Identify which cell holds the provided text, then report its [x, y] central coordinate. 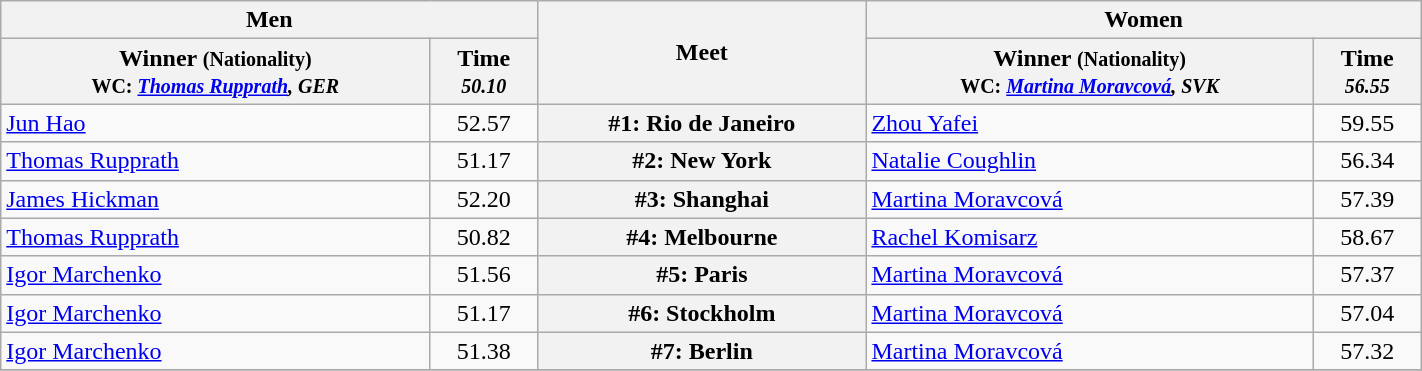
#7: Berlin [702, 351]
57.37 [1367, 275]
#5: Paris [702, 275]
Time 56.55 [1367, 72]
Zhou Yafei [1090, 123]
52.57 [484, 123]
Natalie Coughlin [1090, 161]
57.39 [1367, 199]
57.04 [1367, 313]
Jun Hao [216, 123]
51.56 [484, 275]
59.55 [1367, 123]
58.67 [1367, 237]
Time 50.10 [484, 72]
Meet [702, 52]
Winner (Nationality) WC: Thomas Rupprath, GER [216, 72]
James Hickman [216, 199]
50.82 [484, 237]
#1: Rio de Janeiro [702, 123]
Rachel Komisarz [1090, 237]
Women [1144, 20]
52.20 [484, 199]
#3: Shanghai [702, 199]
51.38 [484, 351]
57.32 [1367, 351]
Men [270, 20]
#4: Melbourne [702, 237]
56.34 [1367, 161]
#6: Stockholm [702, 313]
Winner (Nationality) WC: Martina Moravcová, SVK [1090, 72]
#2: New York [702, 161]
